Pinpoint the cell where the given text exists, returning its [x, y] midpoint coordinate. 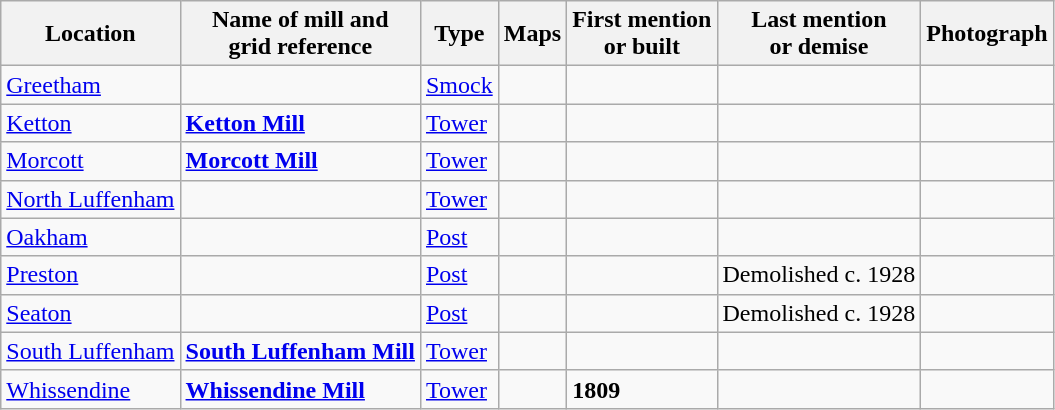
Greetham [90, 85]
Name of mill andgrid reference [300, 34]
First mentionor built [642, 34]
South Luffenham [90, 351]
Preston [90, 275]
South Luffenham Mill [300, 351]
Smock [459, 85]
North Luffenham [90, 199]
1809 [642, 389]
Seaton [90, 313]
Ketton [90, 123]
Whissendine Mill [300, 389]
Morcott [90, 161]
Ketton Mill [300, 123]
Morcott Mill [300, 161]
Location [90, 34]
Photograph [987, 34]
Whissendine [90, 389]
Last mention or demise [819, 34]
Oakham [90, 237]
Maps [532, 34]
Type [459, 34]
